Output the (X, Y) coordinate of the center of the cell containing the given text.  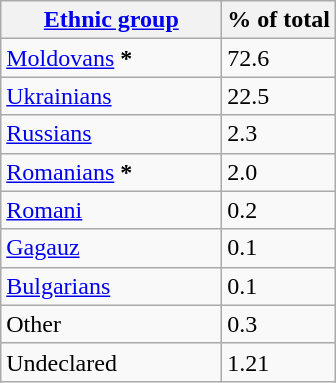
Other (112, 324)
Undeclared (112, 362)
72.6 (279, 58)
Ethnic group (112, 20)
0.3 (279, 324)
% of total (279, 20)
Romanians * (112, 172)
2.0 (279, 172)
Romani (112, 210)
2.3 (279, 134)
Moldovans * (112, 58)
1.21 (279, 362)
Gagauz (112, 248)
0.2 (279, 210)
Ukrainians (112, 96)
22.5 (279, 96)
Bulgarians (112, 286)
Russians (112, 134)
